Return the [X, Y] coordinate for the center point of the cell that contains the specified text.  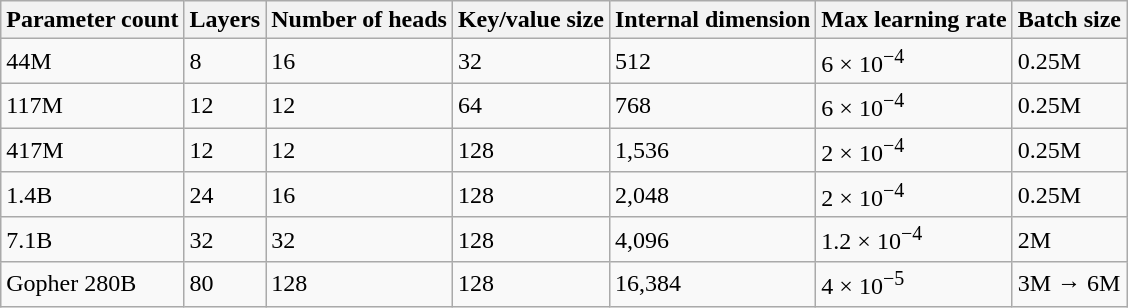
768 [712, 106]
117M [92, 106]
64 [530, 106]
Key/value size [530, 20]
8 [225, 62]
4 × 10−5 [914, 284]
Layers [225, 20]
1.2 × 10−4 [914, 240]
24 [225, 194]
417M [92, 150]
Batch size [1069, 20]
Gopher 280B [92, 284]
3M → 6M [1069, 284]
512 [712, 62]
Internal dimension [712, 20]
1,536 [712, 150]
2M [1069, 240]
2,048 [712, 194]
80 [225, 284]
4,096 [712, 240]
16,384 [712, 284]
Number of heads [360, 20]
7.1B [92, 240]
Max learning rate [914, 20]
44M [92, 62]
Parameter count [92, 20]
1.4B [92, 194]
